Find where the given text appears and provide that cell's center as [x, y] coordinate. 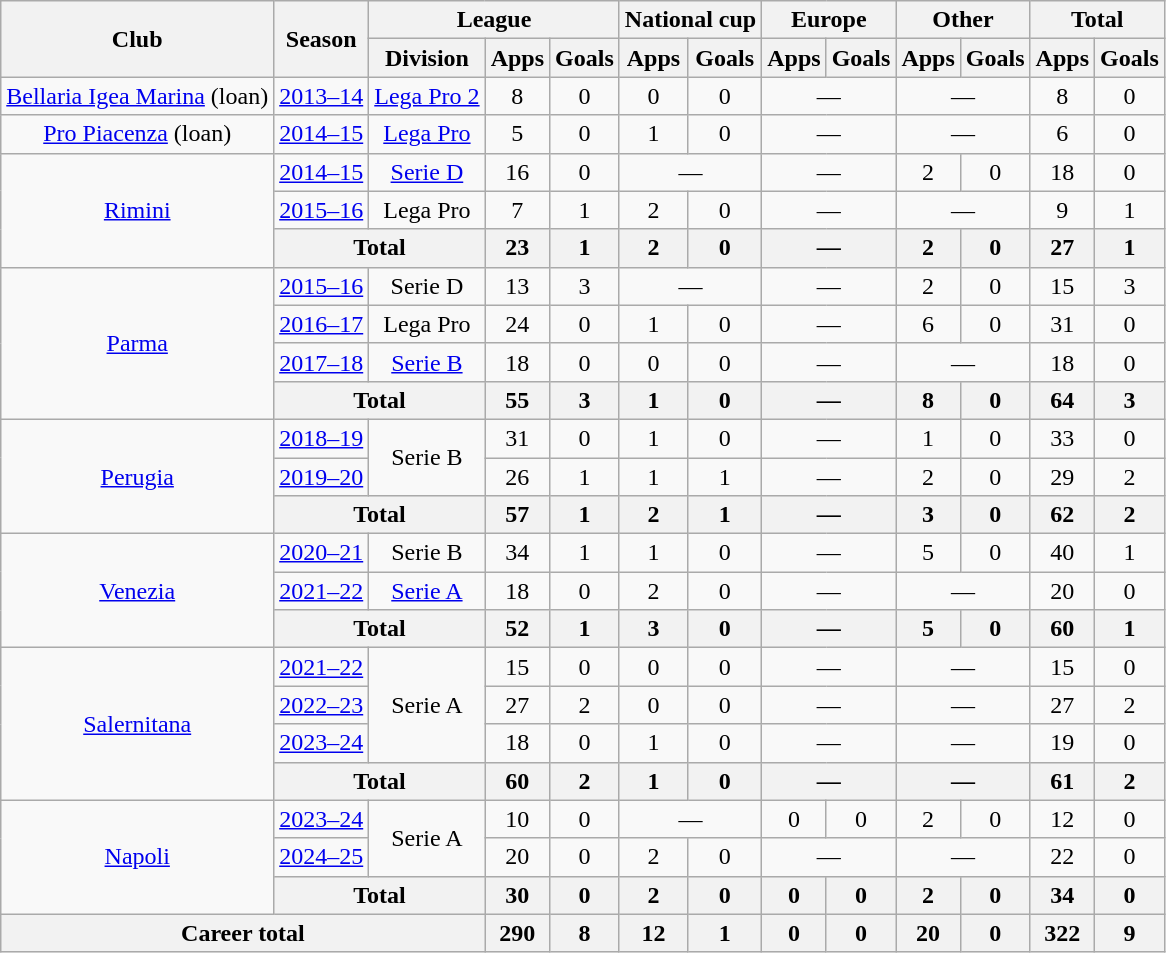
Bellaria Igea Marina (loan) [138, 96]
2016–17 [322, 324]
Club [138, 39]
Salernitana [138, 724]
Pro Piacenza (loan) [138, 134]
2024–25 [322, 857]
Perugia [138, 476]
2022–23 [322, 705]
Division [427, 58]
55 [517, 400]
33 [1062, 438]
30 [517, 895]
Career total [243, 933]
13 [517, 286]
Napoli [138, 857]
2020–21 [322, 553]
National cup [690, 20]
Lega Pro 2 [427, 96]
16 [517, 172]
290 [517, 933]
7 [517, 210]
Rimini [138, 210]
Parma [138, 343]
24 [517, 324]
52 [517, 629]
29 [1062, 477]
Other [963, 20]
League [494, 20]
23 [517, 248]
10 [517, 819]
2017–18 [322, 362]
Venezia [138, 591]
2013–14 [322, 96]
Europe [829, 20]
322 [1062, 933]
2019–20 [322, 477]
19 [1062, 743]
22 [1062, 857]
26 [517, 477]
62 [1062, 515]
40 [1062, 553]
64 [1062, 400]
Season [322, 39]
57 [517, 515]
2018–19 [322, 438]
61 [1062, 781]
